Determine the (x, y) coordinate at the center of the cell enclosing the given text.  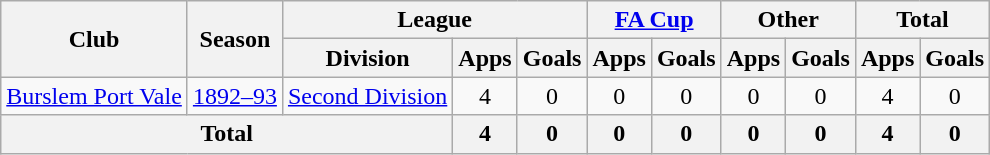
Division (367, 58)
Season (234, 39)
Other (788, 20)
Second Division (367, 96)
FA Cup (654, 20)
Burslem Port Vale (94, 96)
League (434, 20)
1892–93 (234, 96)
Club (94, 39)
